Pinpoint the cell where the given text exists, returning its (x, y) midpoint coordinate. 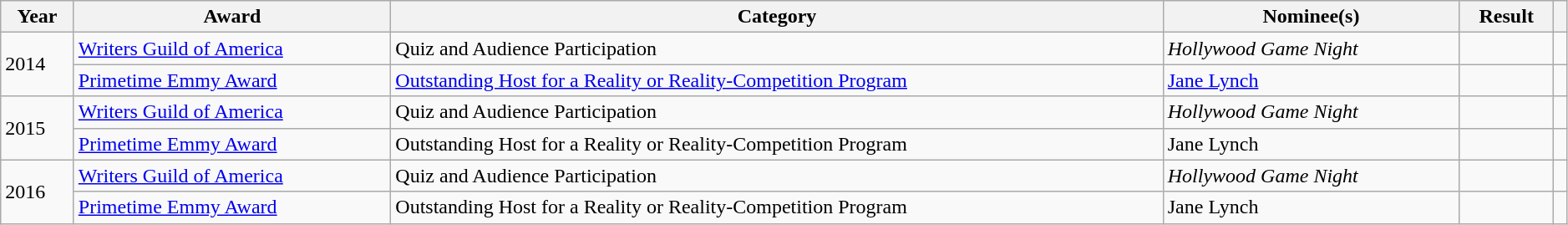
Category (777, 17)
2016 (38, 192)
2015 (38, 128)
2014 (38, 64)
Nominee(s) (1311, 17)
Award (232, 17)
Year (38, 17)
Result (1507, 17)
